Search for the cell housing the specified text and yield its [x, y] center coordinate. 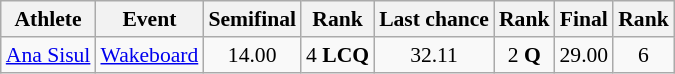
32.11 [434, 55]
Last chance [434, 19]
Event [149, 19]
29.00 [584, 55]
6 [644, 55]
Athlete [48, 19]
14.00 [252, 55]
Semifinal [252, 19]
4 LCQ [338, 55]
Ana Sisul [48, 55]
Wakeboard [149, 55]
Final [584, 19]
2 Q [524, 55]
